Determine the (X, Y) coordinate at the center of the cell enclosing the given text.  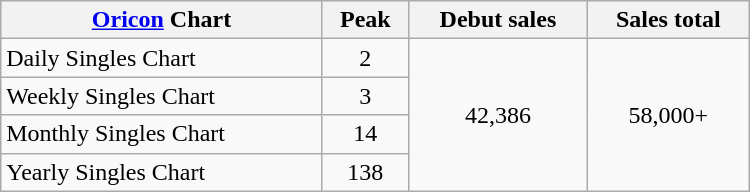
138 (365, 172)
2 (365, 58)
14 (365, 134)
Peak (365, 20)
3 (365, 96)
Monthly Singles Chart (162, 134)
Oricon Chart (162, 20)
Sales total (668, 20)
42,386 (498, 115)
Yearly Singles Chart (162, 172)
Daily Singles Chart (162, 58)
Debut sales (498, 20)
58,000+ (668, 115)
Weekly Singles Chart (162, 96)
